Return the (X, Y) coordinate for the center point of the cell that contains the specified text.  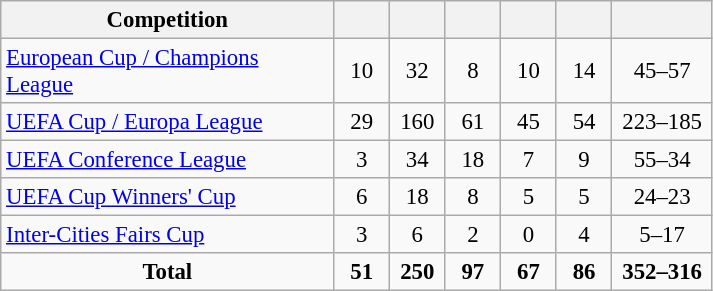
55–34 (662, 160)
Competition (168, 20)
24–23 (662, 197)
European Cup / Champions League (168, 72)
UEFA Cup / Europa League (168, 122)
2 (473, 235)
0 (529, 235)
7 (529, 160)
5–17 (662, 235)
54 (584, 122)
223–185 (662, 122)
160 (417, 122)
45–57 (662, 72)
61 (473, 122)
32 (417, 72)
UEFA Cup Winners' Cup (168, 197)
14 (584, 72)
UEFA Conference League (168, 160)
45 (529, 122)
34 (417, 160)
Inter-Cities Fairs Cup (168, 235)
29 (362, 122)
9 (584, 160)
4 (584, 235)
